Return [x, y] of the center of cell containing provided text 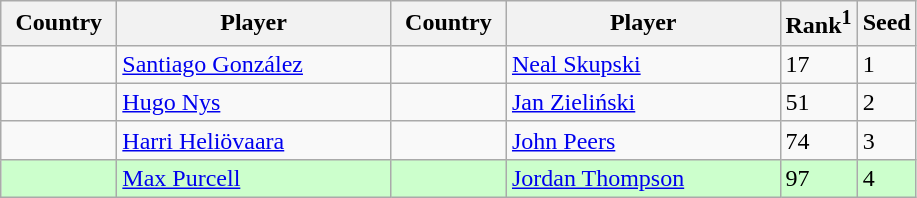
Neal Skupski [643, 64]
Rank1 [818, 24]
51 [818, 102]
1 [886, 64]
3 [886, 140]
4 [886, 178]
Jordan Thompson [643, 178]
John Peers [643, 140]
97 [818, 178]
Seed [886, 24]
Max Purcell [254, 178]
2 [886, 102]
Jan Zieliński [643, 102]
Santiago González [254, 64]
Hugo Nys [254, 102]
74 [818, 140]
17 [818, 64]
Harri Heliövaara [254, 140]
